Find where the given text appears and provide that cell's center as [x, y] coordinate. 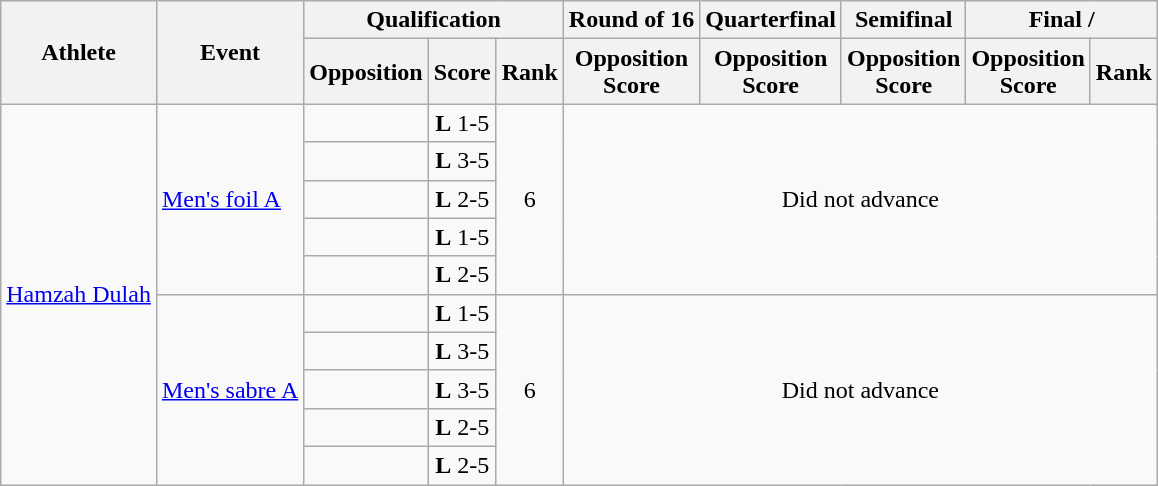
Quarterfinal [771, 20]
Round of 16 [631, 20]
Event [230, 52]
Men's foil A [230, 199]
Hamzah Dulah [79, 294]
Athlete [79, 52]
Men's sabre A [230, 389]
Qualification [434, 20]
Score [462, 72]
Opposition [366, 72]
Semifinal [903, 20]
Final / [1062, 20]
